Detect which cell encompasses the target text, then output its (x, y) center coordinate. 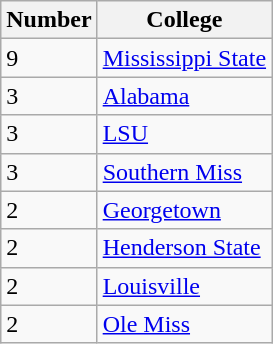
College (184, 20)
Ole Miss (184, 324)
Henderson State (184, 248)
Southern Miss (184, 172)
9 (49, 58)
Louisville (184, 286)
Number (49, 20)
LSU (184, 134)
Mississippi State (184, 58)
Georgetown (184, 210)
Alabama (184, 96)
